Find where the given text appears and provide that cell's center as [X, Y] coordinate. 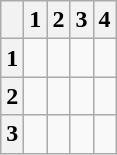
4 [104, 20]
